Identify which cell holds the provided text, then report its (X, Y) central coordinate. 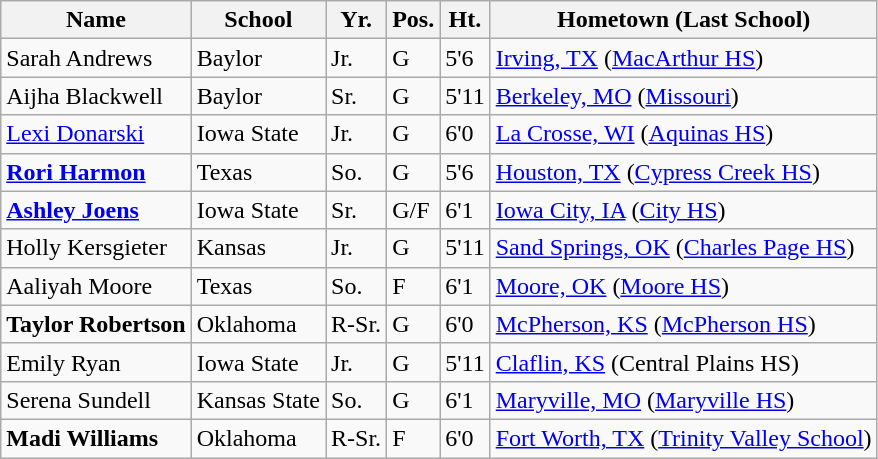
Serena Sundell (96, 400)
Ht. (466, 20)
Iowa City, IA (City HS) (684, 210)
Aijha Blackwell (96, 96)
Taylor Robertson (96, 324)
Emily Ryan (96, 362)
Sand Springs, OK (Charles Page HS) (684, 248)
Houston, TX (Cypress Creek HS) (684, 172)
Kansas (258, 248)
Irving, TX (MacArthur HS) (684, 58)
G/F (414, 210)
Sarah Andrews (96, 58)
Fort Worth, TX (Trinity Valley School) (684, 438)
Madi Williams (96, 438)
School (258, 20)
Name (96, 20)
Lexi Donarski (96, 134)
Ashley Joens (96, 210)
Berkeley, MO (Missouri) (684, 96)
Maryville, MO (Maryville HS) (684, 400)
Hometown (Last School) (684, 20)
McPherson, KS (McPherson HS) (684, 324)
Aaliyah Moore (96, 286)
Pos. (414, 20)
Kansas State (258, 400)
Claflin, KS (Central Plains HS) (684, 362)
Yr. (356, 20)
Holly Kersgieter (96, 248)
Rori Harmon (96, 172)
La Crosse, WI (Aquinas HS) (684, 134)
Moore, OK (Moore HS) (684, 286)
